From the cell containing the given text, extract its center point as (x, y) coordinate. 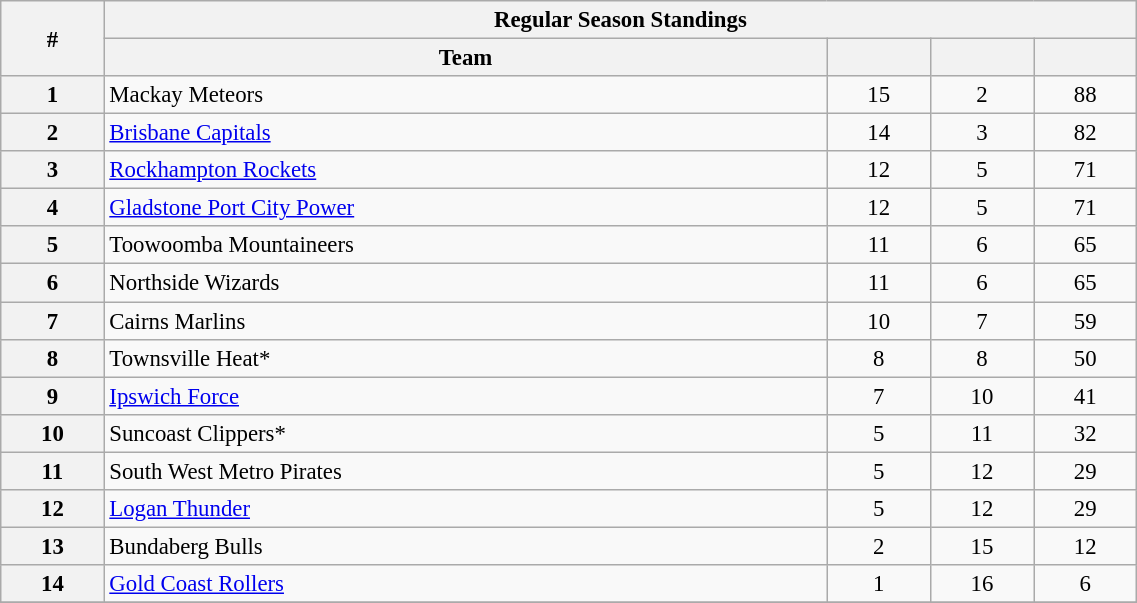
Mackay Meteors (466, 95)
41 (1086, 396)
16 (982, 584)
82 (1086, 133)
Regular Season Standings (620, 20)
Toowoomba Mountaineers (466, 245)
Rockhampton Rockets (466, 170)
Cairns Marlins (466, 321)
Brisbane Capitals (466, 133)
Bundaberg Bulls (466, 546)
Logan Thunder (466, 509)
32 (1086, 433)
Gold Coast Rollers (466, 584)
59 (1086, 321)
Suncoast Clippers* (466, 433)
Team (466, 58)
13 (52, 546)
Townsville Heat* (466, 358)
South West Metro Pirates (466, 471)
Ipswich Force (466, 396)
50 (1086, 358)
88 (1086, 95)
Gladstone Port City Power (466, 208)
Northside Wizards (466, 283)
# (52, 38)
4 (52, 208)
9 (52, 396)
